Return [X, Y] of the center of cell containing provided text 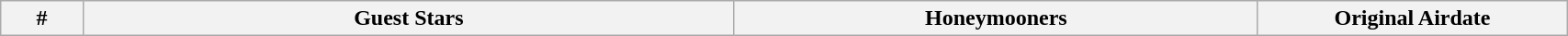
# [42, 18]
Honeymooners [996, 18]
Guest Stars [408, 18]
Original Airdate [1412, 18]
